Scan for the cell matching the given text and deliver its [X, Y] coordinate at center. 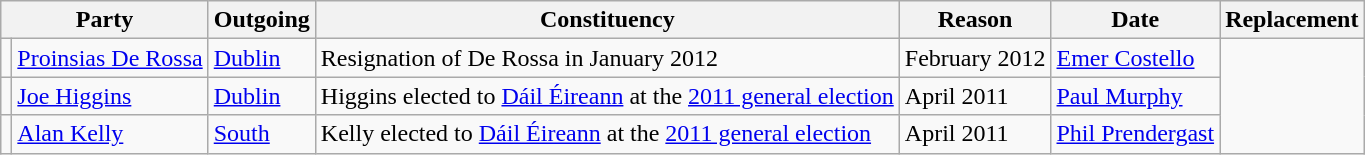
Constituency [607, 20]
Phil Prendergast [1136, 134]
Date [1136, 20]
Reason [975, 20]
Emer Costello [1136, 58]
Replacement [1292, 20]
Joe Higgins [110, 96]
South [262, 134]
Resignation of De Rossa in January 2012 [607, 58]
Proinsias De Rossa [110, 58]
Kelly elected to Dáil Éireann at the 2011 general election [607, 134]
Paul Murphy [1136, 96]
Higgins elected to Dáil Éireann at the 2011 general election [607, 96]
February 2012 [975, 58]
Outgoing [262, 20]
Alan Kelly [110, 134]
Party [104, 20]
